For the text-containing cell, return its midpoint in (x, y) coordinate format. 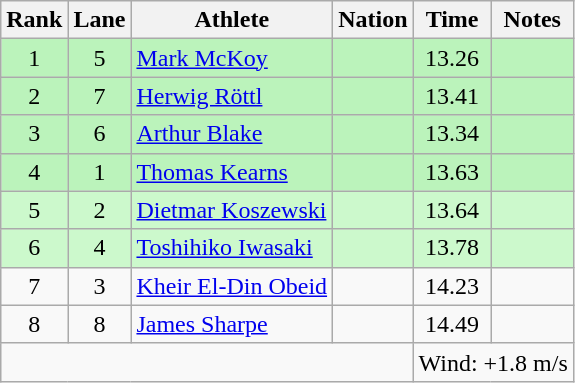
Wind: +1.8 m/s (493, 362)
13.26 (452, 58)
14.49 (452, 324)
Dietmar Koszewski (232, 210)
13.63 (452, 172)
Lane (100, 20)
Notes (532, 20)
Toshihiko Iwasaki (232, 248)
Rank (34, 20)
13.78 (452, 248)
Kheir El-Din Obeid (232, 286)
Athlete (232, 20)
Mark McKoy (232, 58)
13.41 (452, 96)
13.64 (452, 210)
Arthur Blake (232, 134)
Thomas Kearns (232, 172)
13.34 (452, 134)
Nation (373, 20)
Herwig Röttl (232, 96)
14.23 (452, 286)
Time (452, 20)
James Sharpe (232, 324)
